Return the [x, y] coordinate for the center point of the cell that contains the specified text.  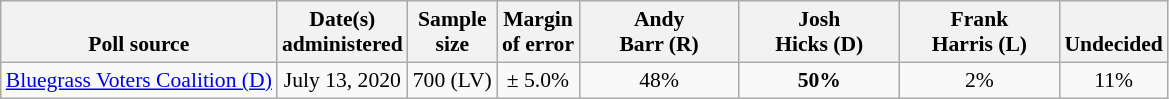
Date(s)administered [342, 32]
FrankHarris (L) [979, 32]
700 (LV) [452, 80]
11% [1113, 80]
Undecided [1113, 32]
July 13, 2020 [342, 80]
48% [659, 80]
± 5.0% [538, 80]
Samplesize [452, 32]
Poll source [139, 32]
2% [979, 80]
50% [819, 80]
JoshHicks (D) [819, 32]
Bluegrass Voters Coalition (D) [139, 80]
Marginof error [538, 32]
AndyBarr (R) [659, 32]
